Search for the cell housing the specified text and yield its (x, y) center coordinate. 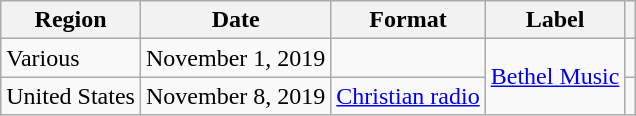
United States (71, 96)
Format (408, 20)
Christian radio (408, 96)
November 8, 2019 (235, 96)
Label (555, 20)
November 1, 2019 (235, 58)
Various (71, 58)
Bethel Music (555, 77)
Date (235, 20)
Region (71, 20)
